Extract the (X, Y) coordinate from the center of the cell holding the provided text.  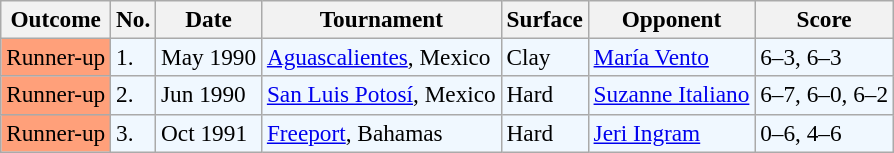
Tournament (381, 19)
2. (134, 95)
No. (134, 19)
0–6, 4–6 (824, 133)
Jeri Ingram (672, 133)
Date (209, 19)
Freeport, Bahamas (381, 133)
María Vento (672, 57)
Aguascalientes, Mexico (381, 57)
Score (824, 19)
Surface (544, 19)
Opponent (672, 19)
Oct 1991 (209, 133)
May 1990 (209, 57)
Jun 1990 (209, 95)
6–7, 6–0, 6–2 (824, 95)
3. (134, 133)
Suzanne Italiano (672, 95)
1. (134, 57)
San Luis Potosí, Mexico (381, 95)
6–3, 6–3 (824, 57)
Clay (544, 57)
Outcome (56, 19)
